Determine the (X, Y) coordinate at the center of the cell enclosing the given text.  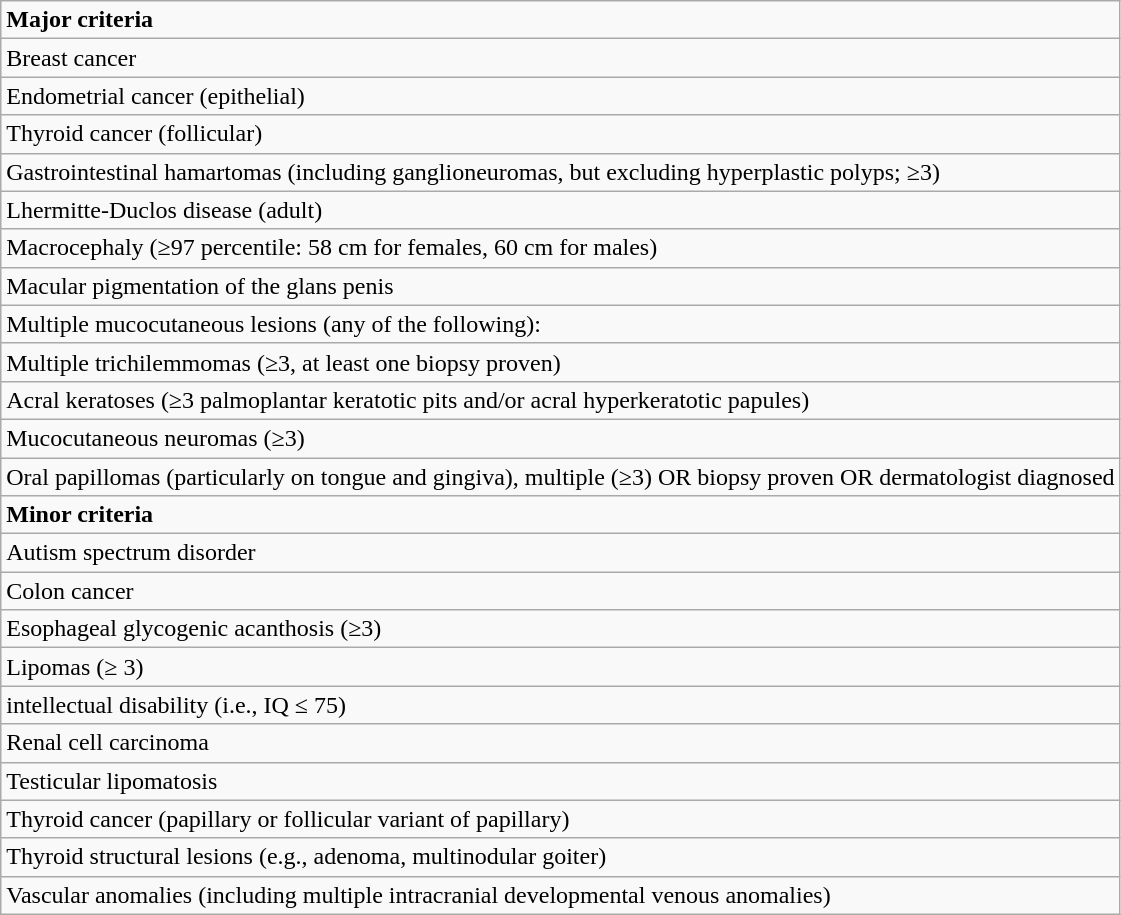
Thyroid structural lesions (e.g., adenoma, multinodular goiter) (560, 857)
Lhermitte-Duclos disease (adult) (560, 210)
Gastrointestinal hamartomas (including ganglioneuromas, but excluding hyperplastic polyps; ≥3) (560, 172)
Multiple mucocutaneous lesions (any of the following): (560, 324)
Major criteria (560, 20)
intellectual disability (i.e., IQ ≤ 75) (560, 705)
Minor criteria (560, 515)
Macular pigmentation of the glans penis (560, 286)
Thyroid cancer (follicular) (560, 134)
Thyroid cancer (papillary or follicular variant of papillary) (560, 819)
Mucocutaneous neuromas (≥3) (560, 438)
Vascular anomalies (including multiple intracranial developmental venous anomalies) (560, 895)
Testicular lipomatosis (560, 781)
Acral keratoses (≥3 palmoplantar keratotic pits and/or acral hyperkeratotic papules) (560, 400)
Oral papillomas (particularly on tongue and gingiva), multiple (≥3) OR biopsy proven OR dermatologist diagnosed (560, 477)
Esophageal glycogenic acanthosis (≥3) (560, 629)
Lipomas (≥ 3) (560, 667)
Endometrial cancer (epithelial) (560, 96)
Macrocephaly (≥97 percentile: 58 cm for females, 60 cm for males) (560, 248)
Renal cell carcinoma (560, 743)
Colon cancer (560, 591)
Breast cancer (560, 58)
Multiple trichilemmomas (≥3, at least one biopsy proven) (560, 362)
Autism spectrum disorder (560, 553)
